For the text-containing cell, return its midpoint in (x, y) coordinate format. 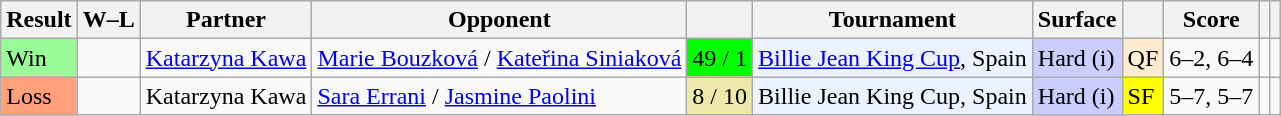
W–L (108, 20)
Marie Bouzková / Kateřina Siniaková (500, 58)
Score (1212, 20)
Surface (1077, 20)
6–2, 6–4 (1212, 58)
Partner (226, 20)
8 / 10 (720, 96)
Opponent (500, 20)
Tournament (893, 20)
5–7, 5–7 (1212, 96)
Win (39, 58)
49 / 1 (720, 58)
Result (39, 20)
Sara Errani / Jasmine Paolini (500, 96)
SF (1143, 96)
QF (1143, 58)
Loss (39, 96)
